Output the (x, y) coordinate of the center of the cell containing the given text.  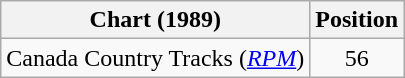
Canada Country Tracks (RPM) (156, 58)
Position (357, 20)
56 (357, 58)
Chart (1989) (156, 20)
